Capture the cell that displays the provided text and extract its (X, Y) central coordinate. 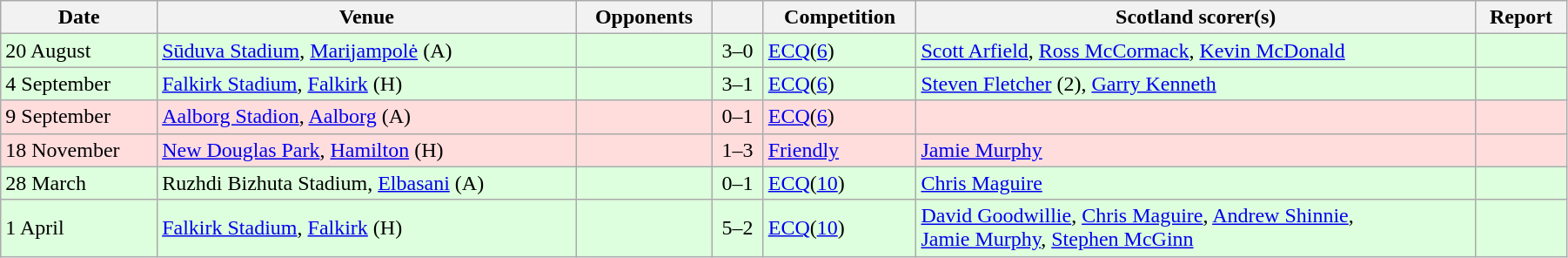
4 September (79, 84)
20 August (79, 51)
Venue (367, 17)
5–2 (738, 228)
Steven Fletcher (2), Garry Kenneth (1196, 84)
18 November (79, 150)
1 April (79, 228)
Competition (840, 17)
Date (79, 17)
Friendly (840, 150)
28 March (79, 183)
New Douglas Park, Hamilton (H) (367, 150)
Chris Maguire (1196, 183)
Scotland scorer(s) (1196, 17)
1–3 (738, 150)
Jamie Murphy (1196, 150)
Ruzhdi Bizhuta Stadium, Elbasani (A) (367, 183)
3–0 (738, 51)
Report (1521, 17)
3–1 (738, 84)
Sūduva Stadium, Marijampolė (A) (367, 51)
Aalborg Stadion, Aalborg (A) (367, 117)
9 September (79, 117)
Opponents (644, 17)
Scott Arfield, Ross McCormack, Kevin McDonald (1196, 51)
David Goodwillie, Chris Maguire, Andrew Shinnie, Jamie Murphy, Stephen McGinn (1196, 228)
